For the text-containing cell, return its midpoint in (x, y) coordinate format. 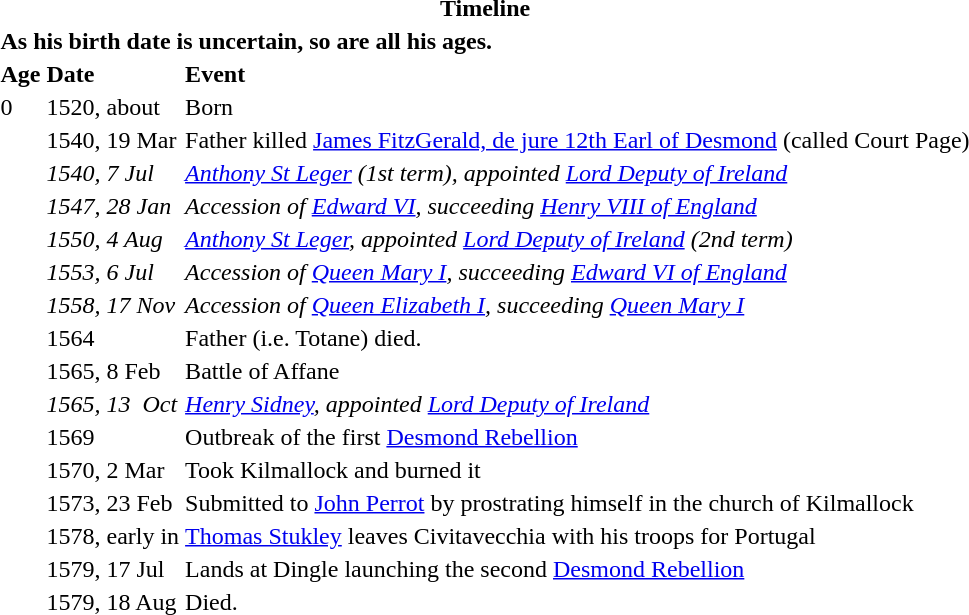
1569 (113, 437)
1578, early in (113, 536)
1565, 13 Oct (113, 404)
1520, about (113, 107)
1540, 19 Mar (113, 140)
1553, 6 Jul (113, 272)
1550, 4 Aug (113, 239)
1564 (113, 338)
1570, 2 Mar (113, 470)
1573, 23 Feb (113, 503)
Date (113, 74)
1579, 17 Jul (113, 569)
1565, 8 Feb (113, 371)
1558, 17 Nov (113, 305)
1540, 7 Jul (113, 173)
1547, 28 Jan (113, 206)
